Identify which cell holds the provided text, then report its [X, Y] central coordinate. 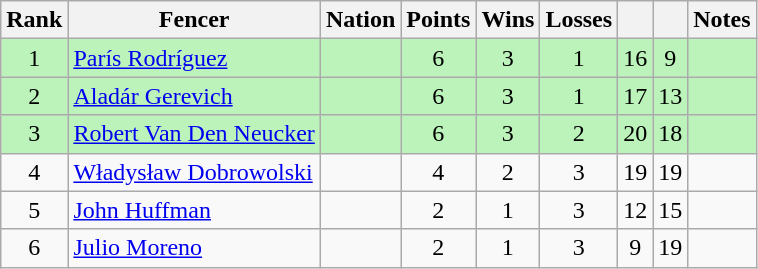
John Huffman [194, 210]
Julio Moreno [194, 248]
12 [636, 210]
18 [670, 134]
París Rodríguez [194, 58]
Fencer [194, 20]
5 [34, 210]
Robert Van Den Neucker [194, 134]
13 [670, 96]
16 [636, 58]
Wins [508, 20]
Losses [579, 20]
Aladár Gerevich [194, 96]
Notes [722, 20]
15 [670, 210]
Władysław Dobrowolski [194, 172]
Nation [360, 20]
17 [636, 96]
20 [636, 134]
Points [438, 20]
Rank [34, 20]
